Identify which cell holds the provided text, then report its [x, y] central coordinate. 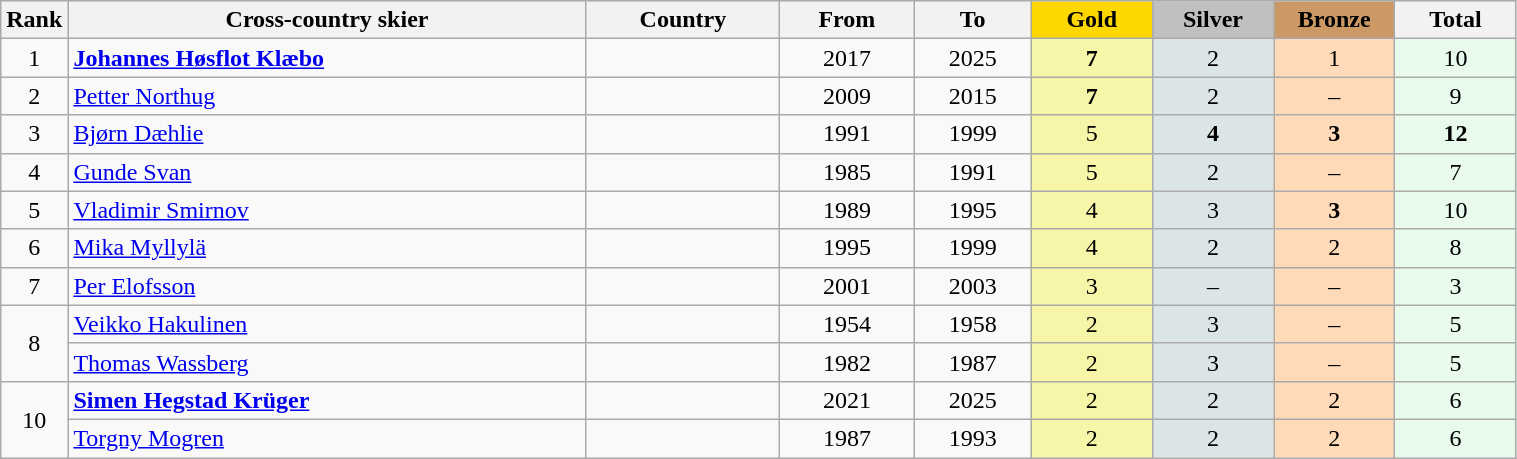
From [848, 20]
Per Elofsson [327, 286]
Bronze [1334, 20]
2017 [848, 58]
2003 [972, 286]
Gunde Svan [327, 172]
1958 [972, 324]
12 [1456, 134]
9 [1456, 96]
Veikko Hakulinen [327, 324]
1989 [848, 210]
2001 [848, 286]
1993 [972, 438]
To [972, 20]
2021 [848, 400]
1982 [848, 362]
Total [1456, 20]
Torgny Mogren [327, 438]
1985 [848, 172]
Country [683, 20]
1954 [848, 324]
2009 [848, 96]
Petter Northug [327, 96]
Mika Myllylä [327, 248]
Rank [34, 20]
Johannes Høsflot Klæbo [327, 58]
2015 [972, 96]
Vladimir Smirnov [327, 210]
Gold [1092, 20]
Thomas Wassberg [327, 362]
Bjørn Dæhlie [327, 134]
Simen Hegstad Krüger [327, 400]
Cross-country skier [327, 20]
Silver [1212, 20]
